Pinpoint the cell where the given text exists, returning its [x, y] midpoint coordinate. 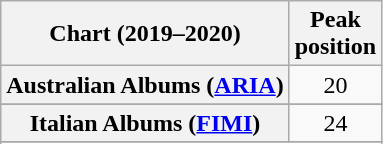
Italian Albums (FIMI) [145, 123]
Peakposition [335, 34]
Australian Albums (ARIA) [145, 85]
Chart (2019–2020) [145, 34]
24 [335, 123]
20 [335, 85]
